Identify which cell holds the provided text, then report its [x, y] central coordinate. 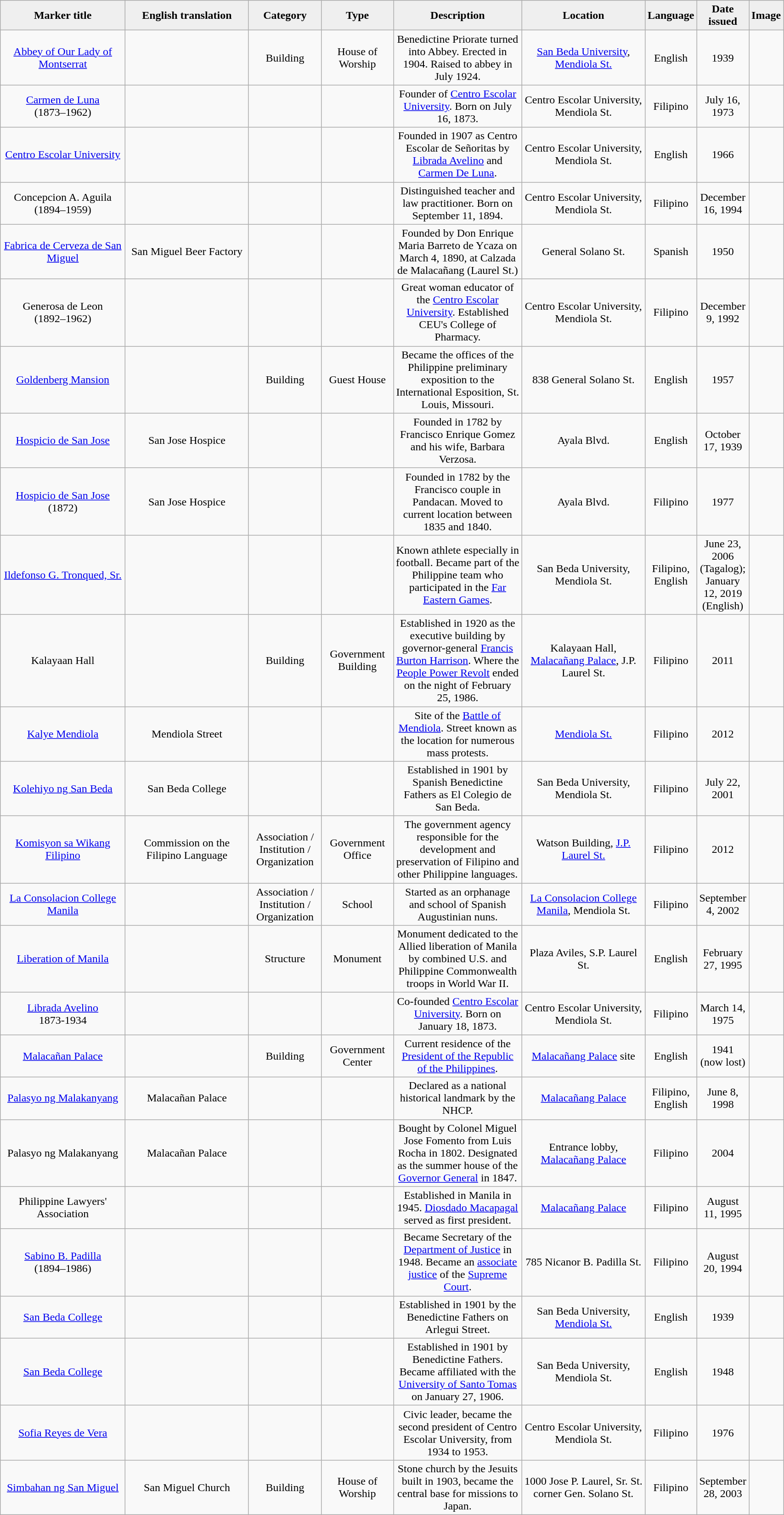
Ildefonso G. Tronqued, Sr. [63, 574]
Distinguished teacher and law practitioner. Born on September 11, 1894. [458, 203]
Government Office [357, 850]
2011 [723, 660]
Monument [357, 959]
Civic leader, became the second president of Centro Escolar University, from 1934 to 1953. [458, 1433]
Commission on the Filipino Language [187, 850]
Benedictine Priorate turned into Abbey. Erected in 1904. Raised to abbey in July 1924. [458, 58]
Government Center [357, 1056]
Komisyon sa Wikang Filipino [63, 850]
October 17, 1939 [723, 440]
Hospicio de San Jose (1872) [63, 501]
December 16, 1994 [723, 203]
Kalayaan Hall, Malacañang Palace, J.P. Laurel St. [583, 660]
Generosa de Leon (1892–1962) [63, 312]
Site of the Battle of Mendiola. Street known as the location for numerous mass protests. [458, 734]
Category [285, 16]
1950 [723, 252]
838 General Solano St. [583, 380]
Language [671, 16]
La Consolacion College Manila [63, 904]
Spanish [671, 252]
Great woman educator of the Centro Escolar University. Established CEU's College of Pharmacy. [458, 312]
Established in 1901 by Spanish Benedictine Fathers as El Colegio de San Beda. [458, 789]
Stone church by the Jesuits built in 1903, became the central base for missions to Japan. [458, 1487]
Plaza Aviles, S.P. Laurel St. [583, 959]
Founded in 1782 by the Francisco couple in Pandacan. Moved to current location between 1835 and 1840. [458, 501]
Became Secretary of the Department of Justice in 1948. Became an associate justice of the Supreme Court. [458, 1262]
Known athlete especially in football. Became part of the Philippine team who participated in the Far Eastern Games. [458, 574]
Simbahan ng San Miguel [63, 1487]
Monument dedicated to the Allied liberation of Manila by combined U.S. andPhilippine Commonwealth troops in World War II. [458, 959]
Kalye Mendiola [63, 734]
School [357, 904]
1976 [723, 1433]
Founder of Centro Escolar University. Born on July 16, 1873. [458, 106]
December 9, 1992 [723, 312]
Date issued [723, 16]
Type [357, 16]
Co-founded Centro Escolar University. Born on January 18, 1873. [458, 1014]
Liberation of Manila [63, 959]
785 Nicanor B. Padilla St. [583, 1262]
Description [458, 16]
Founded in 1782 by Francisco Enrique Gomez and his wife, Barbara Verzosa. [458, 440]
Mendiola St. [583, 734]
June 23, 2006 (Tagalog); January 12, 2019 (English) [723, 574]
1948 [723, 1372]
Bought by Colonel Miguel Jose Fomento from Luis Rocha in 1802. Designated as the summer house of the Governor General in 1847. [458, 1153]
August 20, 1994 [723, 1262]
Marker title [63, 16]
Started as an orphanage and school of Spanish Augustinian nuns. [458, 904]
Kolehiyo ng San Beda [63, 789]
March 14, 1975 [723, 1014]
September 4, 2002 [723, 904]
San Miguel Beer Factory [187, 252]
Watson Building, J.P. Laurel St. [583, 850]
La Consolacion College Manila, Mendiola St. [583, 904]
August 11, 1995 [723, 1208]
Librada Avelino1873-1934 [63, 1014]
Centro Escolar University [63, 154]
Sabino B. Padilla(1894–1986) [63, 1262]
San Miguel Church [187, 1487]
General Solano St. [583, 252]
July 16, 1973 [723, 106]
Declared as a national historical landmark by the NHCP. [458, 1098]
June 8, 1998 [723, 1098]
September 28, 2003 [723, 1487]
July 22, 2001 [723, 789]
Established in Manila in 1945. Diosdado Macapagal served as first president. [458, 1208]
Concepcion A. Aguila (1894–1959) [63, 203]
Malacañang Palace site [583, 1056]
1977 [723, 501]
Kalayaan Hall [63, 660]
Image [766, 16]
1957 [723, 380]
Established in 1901 by the Benedictine Fathers on Arlegui Street. [458, 1317]
Abbey of Our Lady of Montserrat [63, 58]
February 27, 1995 [723, 959]
Carmen de Luna (1873–1962) [63, 106]
Established in 1901 by Benedictine Fathers. Became affiliated with the University of Santo Tomas on January 27, 1906. [458, 1372]
Structure [285, 959]
Hospicio de San Jose [63, 440]
Sofia Reyes de Vera [63, 1433]
Goldenberg Mansion [63, 380]
Location [583, 16]
Current residence of the President of the Republic of the Philippines. [458, 1056]
Fabrica de Cerveza de San Miguel [63, 252]
Entrance lobby, Malacañang Palace [583, 1153]
The government agency responsible for the development and preservation of Filipino and other Philippine languages. [458, 850]
Founded by Don Enrique Maria Barreto de Ycaza on March 4, 1890, at Calzada de Malacañang (Laurel St.) [458, 252]
1000 Jose P. Laurel, Sr. St. corner Gen. Solano St. [583, 1487]
Founded in 1907 as Centro Escolar de Señoritas by Librada Avelino and Carmen De Luna. [458, 154]
Mendiola Street [187, 734]
Philippine Lawyers' Association [63, 1208]
English translation [187, 16]
2004 [723, 1153]
Became the offices of the Philippine preliminary exposition to the International Esposition, St. Louis, Missouri. [458, 380]
1941 (now lost) [723, 1056]
1966 [723, 154]
Guest House [357, 380]
Government Building [357, 660]
